Identify which cell holds the provided text, then report its [x, y] central coordinate. 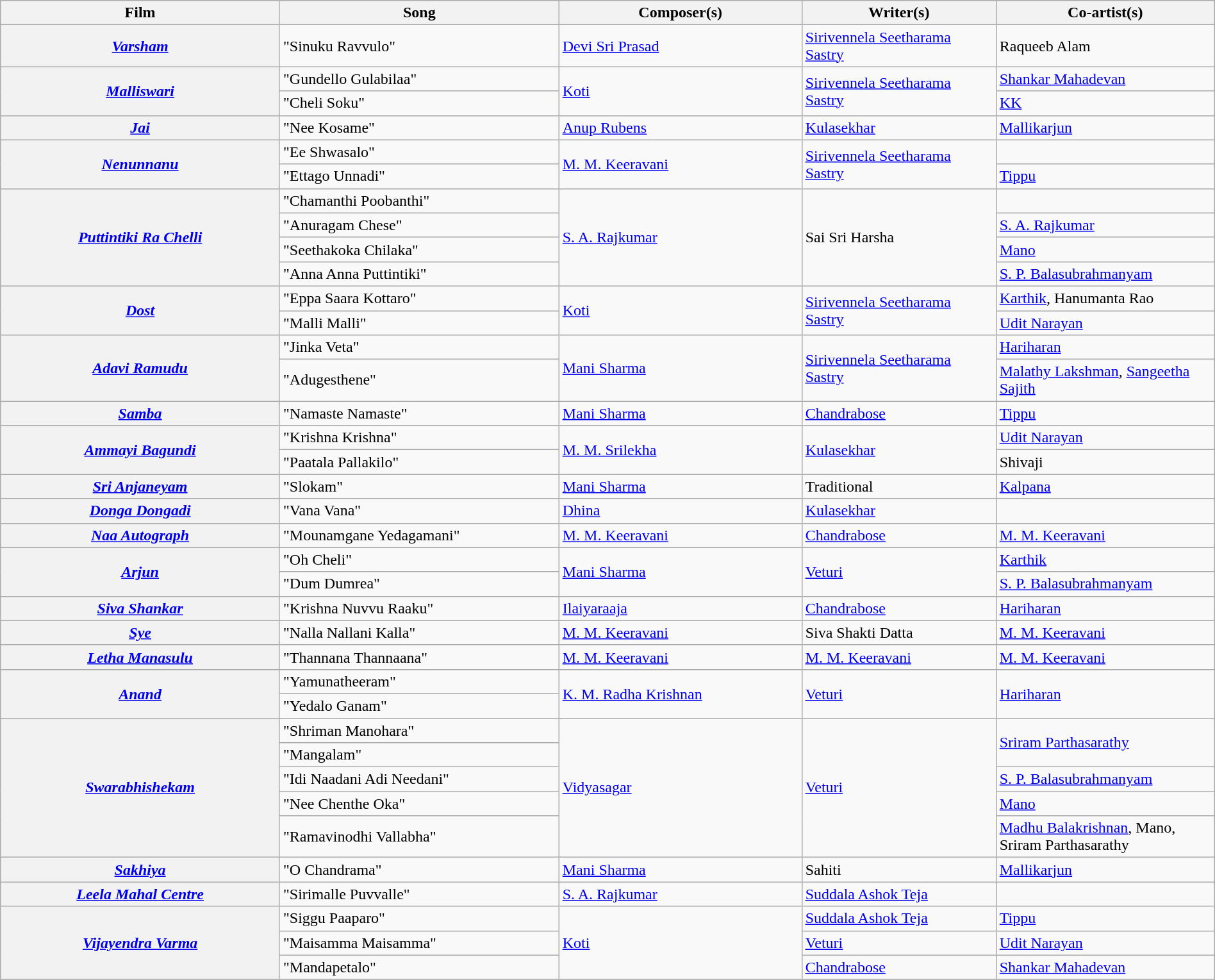
"Ee Shwasalo" [419, 152]
"Shriman Manohara" [419, 730]
"Ramavinodhi Vallabha" [419, 837]
Samba [140, 413]
Vidyasagar [681, 787]
"Mounamgane Yedagamani" [419, 535]
"Idi Naadani Adi Needani" [419, 779]
"Yamunatheeram" [419, 681]
Anand [140, 693]
Swarabhishekam [140, 787]
Writer(s) [898, 13]
"Dum Dumrea" [419, 584]
"Oh Cheli" [419, 560]
Song [419, 13]
Naa Autograph [140, 535]
"Mangalam" [419, 755]
"Chamanthi Poobanthi" [419, 201]
Siva Shankar [140, 608]
"Anuragam Chese" [419, 225]
"Sirimalle Puvvalle" [419, 894]
Traditional [898, 486]
Ilaiyaraaja [681, 608]
Shivaji [1105, 462]
"Slokam" [419, 486]
Leela Mahal Centre [140, 894]
"Nee Chenthe Oka" [419, 804]
"Krishna Nuvvu Raaku" [419, 608]
Vijayendra Varma [140, 943]
Siva Shakti Datta [898, 633]
Film [140, 13]
Malathy Lakshman, Sangeetha Sajith [1105, 381]
Malliswari [140, 91]
Arjun [140, 572]
Sri Anjaneyam [140, 486]
Jai [140, 128]
"Thannana Thannaana" [419, 657]
"Namaste Namaste" [419, 413]
Sriram Parthasarathy [1105, 742]
"Cheli Soku" [419, 103]
Co-artist(s) [1105, 13]
"Krishna Krishna" [419, 438]
Devi Sri Prasad [681, 46]
Sai Sri Harsha [898, 237]
"Anna Anna Puttintiki" [419, 274]
"Nee Kosame" [419, 128]
Nenunnanu [140, 164]
"Adugesthene" [419, 381]
M. M. Srilekha [681, 450]
"Vana Vana" [419, 511]
"O Chandrama" [419, 870]
"Yedalo Ganam" [419, 706]
Sakhiya [140, 870]
"Jinka Veta" [419, 347]
Madhu Balakrishnan, Mano, Sriram Parthasarathy [1105, 837]
KK [1105, 103]
"Maisamma Maisamma" [419, 943]
Sye [140, 633]
Dost [140, 310]
Ammayi Bagundi [140, 450]
"Eppa Saara Kottaro" [419, 298]
"Seethakoka Chilaka" [419, 249]
"Ettago Unnadi" [419, 176]
Letha Manasulu [140, 657]
K. M. Radha Krishnan [681, 693]
Sahiti [898, 870]
Adavi Ramudu [140, 368]
Composer(s) [681, 13]
Varsham [140, 46]
Karthik, Hanumanta Rao [1105, 298]
"Siggu Paaparo" [419, 918]
"Sinuku Ravvulo" [419, 46]
"Nalla Nallani Kalla" [419, 633]
"Malli Malli" [419, 322]
Kalpana [1105, 486]
Donga Dongadi [140, 511]
Raqueeb Alam [1105, 46]
Karthik [1105, 560]
"Gundello Gulabilaa" [419, 79]
"Mandapetalo" [419, 967]
Dhina [681, 511]
Puttintiki Ra Chelli [140, 237]
"Paatala Pallakilo" [419, 462]
Anup Rubens [681, 128]
